Capture the cell that displays the provided text and extract its [X, Y] central coordinate. 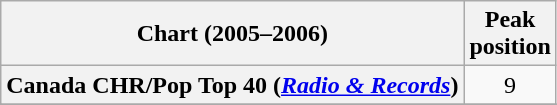
Canada CHR/Pop Top 40 (Radio & Records) [232, 85]
Chart (2005–2006) [232, 34]
Peakposition [510, 34]
9 [510, 85]
